Detect which cell encompasses the target text, then output its (x, y) center coordinate. 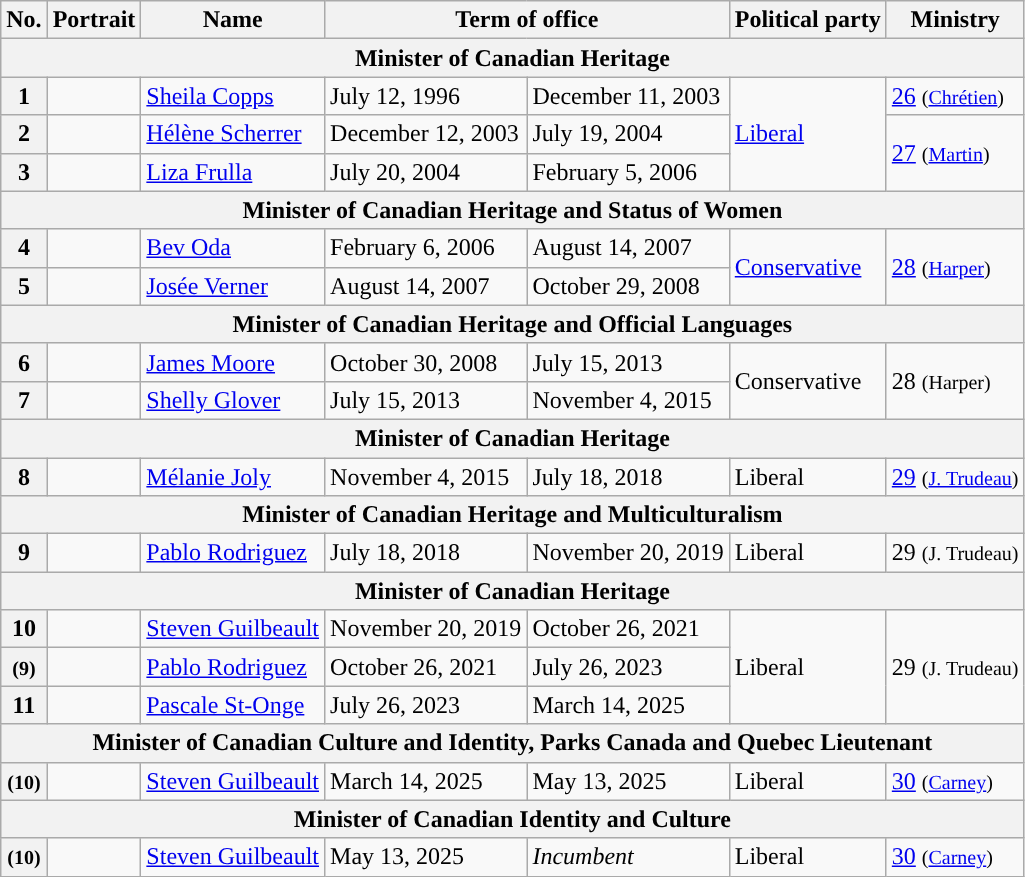
No. (24, 20)
Liza Frulla (233, 172)
February 5, 2006 (628, 172)
11 (24, 705)
Portrait (94, 20)
Hélène Scherrer (233, 134)
Josée Verner (233, 286)
9 (24, 553)
Shelly Glover (233, 400)
February 6, 2006 (426, 248)
6 (24, 362)
Minister of Canadian Heritage and Status of Women (512, 210)
10 (24, 629)
7 (24, 400)
July 19, 2004 (628, 134)
Minister of Canadian Culture and Identity, Parks Canada and Quebec Lieutenant (512, 743)
July 20, 2004 (426, 172)
27 (Martin) (955, 153)
October 29, 2008 (628, 286)
Minister of Canadian Identity and Culture (512, 819)
Mélanie Joly (233, 477)
8 (24, 477)
James Moore (233, 362)
3 (24, 172)
Sheila Copps (233, 96)
Incumbent (628, 857)
1 (24, 96)
Pascale St-Onge (233, 705)
5 (24, 286)
4 (24, 248)
Term of office (528, 20)
Ministry (955, 20)
July 12, 1996 (426, 96)
October 30, 2008 (426, 362)
Minister of Canadian Heritage and Official Languages (512, 324)
26 (Chrétien) (955, 96)
Minister of Canadian Heritage and Multiculturalism (512, 515)
December 11, 2003 (628, 96)
(9) (24, 667)
Name (233, 20)
Political party (808, 20)
2 (24, 134)
December 12, 2003 (426, 134)
Bev Oda (233, 248)
